Search for the cell housing the specified text and yield its [X, Y] center coordinate. 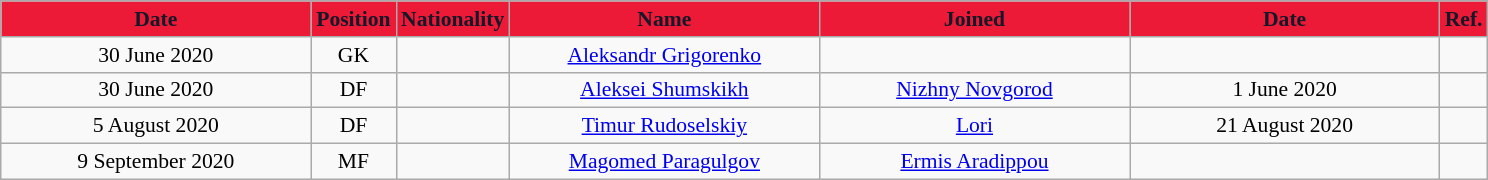
Lori [974, 126]
9 September 2020 [156, 162]
21 August 2020 [1285, 126]
Magomed Paragulgov [664, 162]
GK [354, 55]
Nizhny Novgorod [974, 90]
Aleksandr Grigorenko [664, 55]
Nationality [452, 19]
Name [664, 19]
Ermis Aradippou [974, 162]
5 August 2020 [156, 126]
MF [354, 162]
Timur Rudoselskiy [664, 126]
Joined [974, 19]
Ref. [1464, 19]
Position [354, 19]
Aleksei Shumskikh [664, 90]
1 June 2020 [1285, 90]
